Detect which cell encompasses the target text, then output its (x, y) center coordinate. 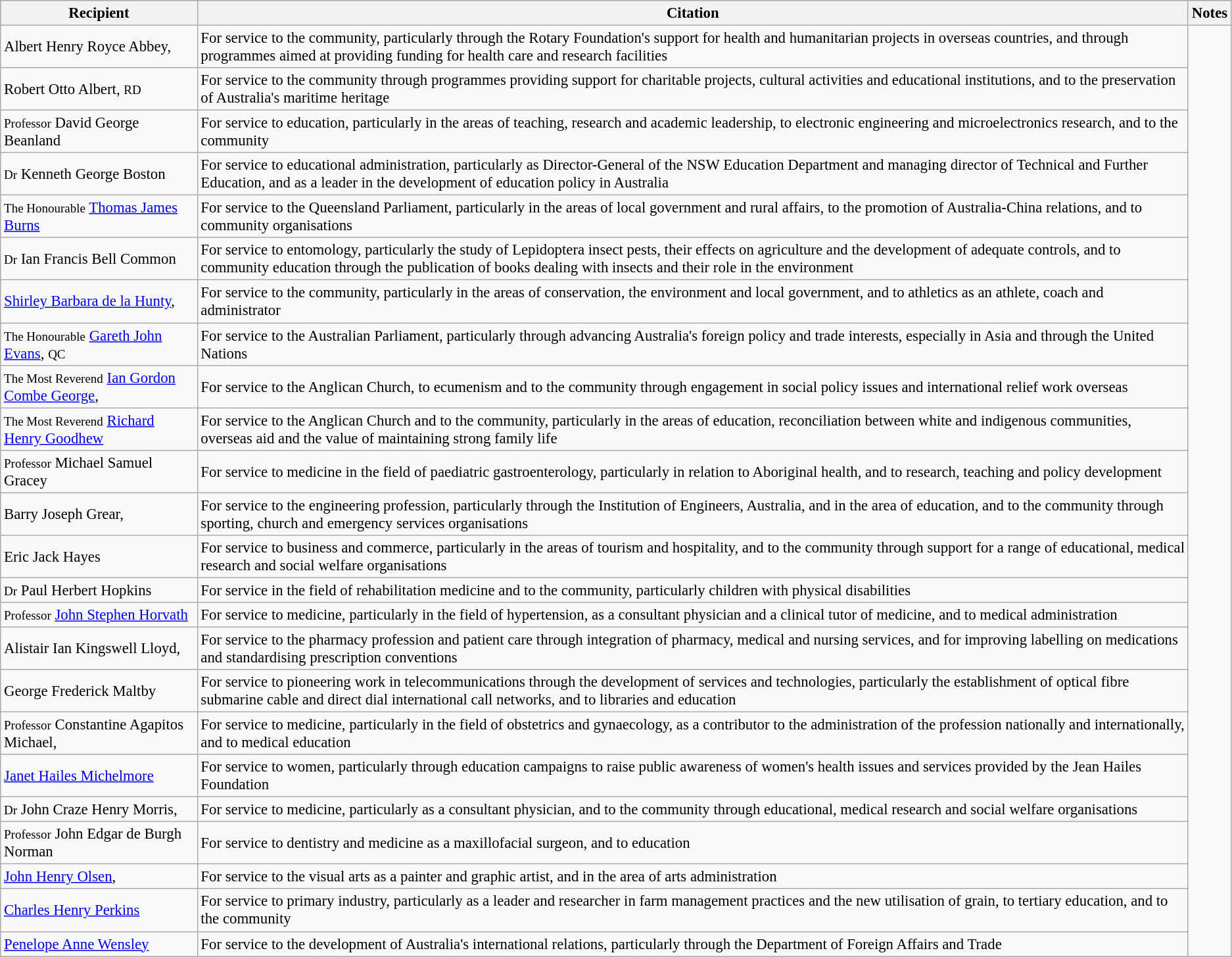
Professor Michael Samuel Gracey (99, 471)
Dr Paul Herbert Hopkins (99, 590)
The Honourable Gareth John Evans, QC (99, 345)
Robert Otto Albert, RD (99, 89)
Dr Kenneth George Boston (99, 174)
For service to the visual arts as a painter and graphic artist, and in the area of arts administration (693, 877)
Eric Jack Hayes (99, 556)
Barry Joseph Grear, (99, 514)
Recipient (99, 13)
Shirley Barbara de la Hunty, (99, 301)
Notes (1210, 13)
The Honourable Thomas James Burns (99, 217)
For service in the field of rehabilitation medicine and to the community, particularly children with physical disabilities (693, 590)
Charles Henry Perkins (99, 910)
Professor John Stephen Horvath (99, 615)
Professor John Edgar de Burgh Norman (99, 843)
The Most Reverend Ian Gordon Combe George, (99, 387)
Dr John Craze Henry Morris, (99, 810)
Professor Constantine Agapitos Michael, (99, 734)
George Frederick Maltby (99, 691)
Professor David George Beanland (99, 132)
For service to the development of Australia's international relations, particularly through the Department of Foreign Affairs and Trade (693, 944)
Janet Hailes Michelmore (99, 776)
Citation (693, 13)
Albert Henry Royce Abbey, (99, 47)
Dr Ian Francis Bell Common (99, 259)
The Most Reverend Richard Henry Goodhew (99, 429)
For service to dentistry and medicine as a maxillofacial surgeon, and to education (693, 843)
John Henry Olsen, (99, 877)
Alistair Ian Kingswell Lloyd, (99, 649)
Penelope Anne Wensley (99, 944)
